Identify which cell holds the provided text, then report its [x, y] central coordinate. 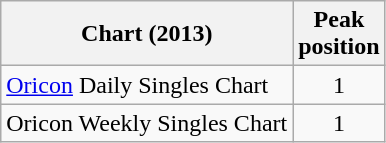
Peakposition [339, 34]
Oricon Weekly Singles Chart [147, 123]
Oricon Daily Singles Chart [147, 85]
Chart (2013) [147, 34]
